Output the [x, y] coordinate of the center of the cell containing the given text.  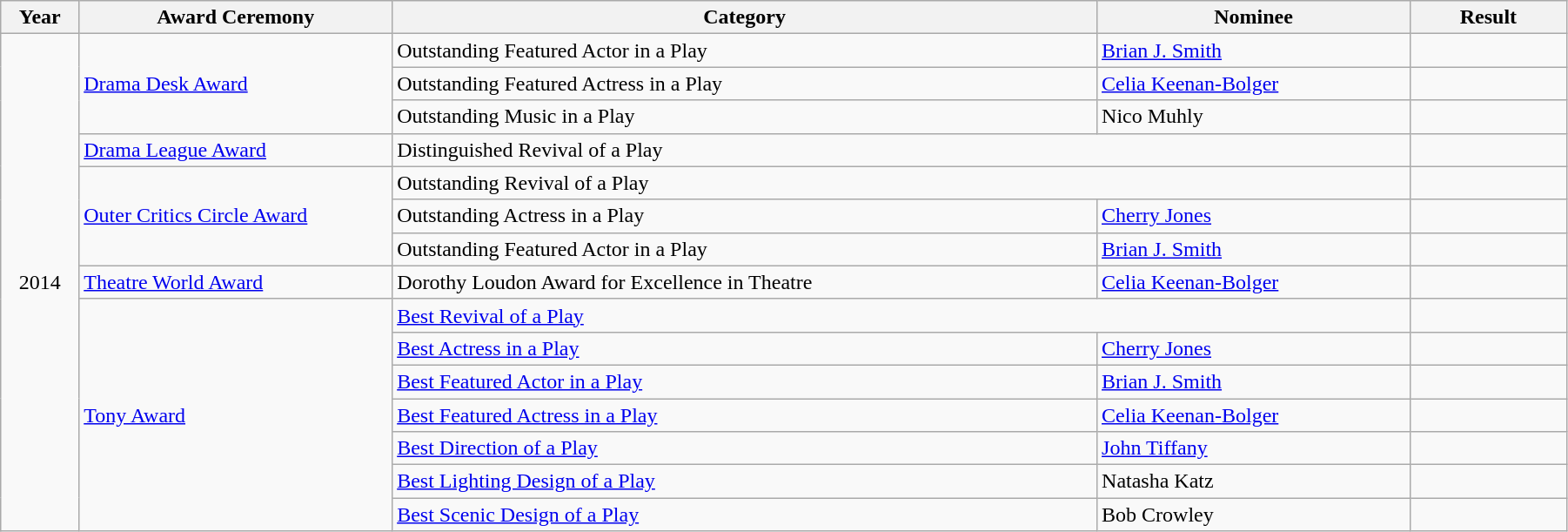
Result [1488, 17]
Outstanding Actress in a Play [745, 216]
Best Actress in a Play [745, 348]
2014 [40, 282]
Nico Muhly [1254, 117]
Theatre World Award [236, 282]
Best Lighting Design of a Play [745, 481]
Best Scenic Design of a Play [745, 515]
Natasha Katz [1254, 481]
Dorothy Loudon Award for Excellence in Theatre [745, 282]
Nominee [1254, 17]
Year [40, 17]
Outer Critics Circle Award [236, 216]
John Tiffany [1254, 448]
Best Featured Actor in a Play [745, 381]
Outstanding Featured Actress in a Play [745, 84]
Best Direction of a Play [745, 448]
Drama Desk Award [236, 84]
Tony Award [236, 414]
Distinguished Revival of a Play [901, 150]
Drama League Award [236, 150]
Award Ceremony [236, 17]
Outstanding Music in a Play [745, 117]
Category [745, 17]
Best Revival of a Play [901, 315]
Bob Crowley [1254, 515]
Best Featured Actress in a Play [745, 415]
Outstanding Revival of a Play [901, 183]
